Identify which cell holds the provided text, then report its [X, Y] central coordinate. 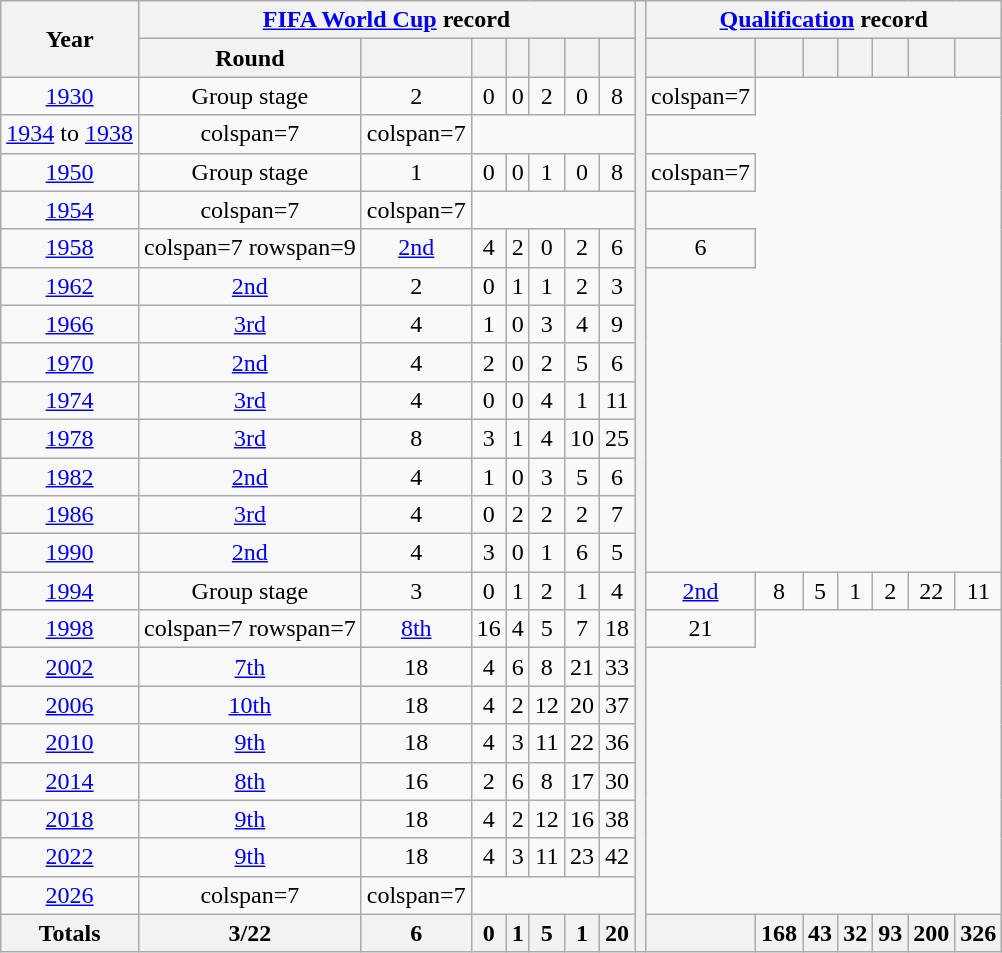
1950 [70, 172]
1934 to 1938 [70, 134]
33 [616, 667]
1962 [70, 286]
43 [820, 933]
10th [250, 705]
1998 [70, 629]
1958 [70, 248]
colspan=7 rowspan=7 [250, 629]
1982 [70, 477]
1994 [70, 591]
Qualification record [824, 20]
9 [616, 324]
colspan=7 rowspan=9 [250, 248]
42 [616, 857]
2002 [70, 667]
2026 [70, 895]
1930 [70, 96]
Round [250, 58]
2018 [70, 819]
10 [582, 438]
1954 [70, 210]
326 [978, 933]
1966 [70, 324]
Year [70, 39]
1990 [70, 553]
2022 [70, 857]
168 [778, 933]
200 [932, 933]
FIFA World Cup record [386, 20]
23 [582, 857]
Totals [70, 933]
1970 [70, 362]
32 [856, 933]
3/22 [250, 933]
30 [616, 781]
93 [890, 933]
1978 [70, 438]
38 [616, 819]
36 [616, 743]
1986 [70, 515]
1974 [70, 400]
2006 [70, 705]
2014 [70, 781]
25 [616, 438]
2010 [70, 743]
7th [250, 667]
37 [616, 705]
17 [582, 781]
